Search for the cell housing the specified text and yield its (x, y) center coordinate. 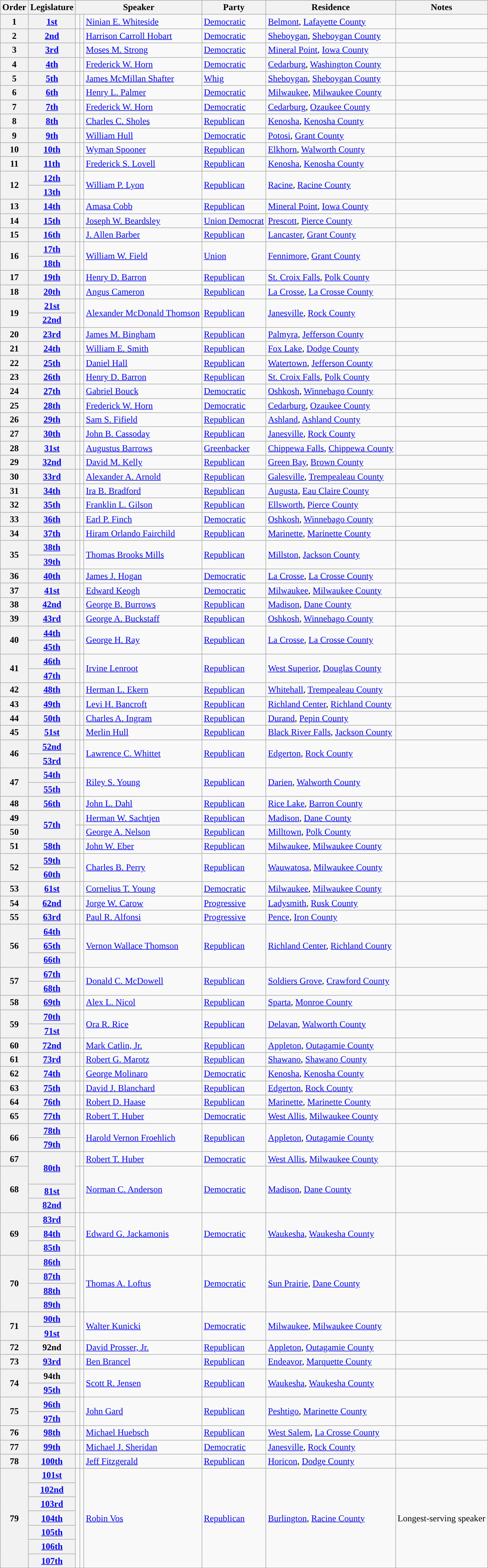
63rd (52, 917)
44th (52, 633)
4 (14, 64)
18th (52, 263)
Charles A. Ingram (143, 718)
75th (52, 1088)
Fox Lake, Dodge County (331, 348)
William P. Lyon (143, 185)
William W. Field (143, 256)
36th (52, 519)
26th (52, 377)
41st (52, 590)
Durand, Pepin County (331, 718)
79th (52, 1145)
76 (14, 1433)
45 (14, 732)
68 (14, 1189)
Lawrence C. Whittet (143, 754)
81st (52, 1191)
57 (14, 981)
76th (52, 1102)
65th (52, 946)
48 (14, 803)
26 (14, 420)
52nd (52, 747)
14th (52, 207)
98th (52, 1433)
90th (52, 1319)
60 (14, 1045)
77 (14, 1447)
Merlin Hull (143, 732)
105th (52, 1532)
Residence (331, 7)
Levi H. Bancroft (143, 704)
67 (14, 1159)
54th (52, 775)
61st (52, 889)
Racine, Racine County (331, 185)
Moses M. Strong (143, 50)
51 (14, 846)
Black River Falls, Jackson County (331, 732)
Legislature (52, 7)
21st (52, 306)
61 (14, 1059)
Speaker (139, 7)
13 (14, 207)
72nd (52, 1045)
Gabriel Bouck (143, 391)
1st (52, 22)
87th (52, 1276)
Fennimore, Grant County (331, 256)
Shawano, Shawano County (331, 1059)
Sun Prairie, Dane County (331, 1283)
57th (52, 825)
66th (52, 960)
101st (52, 1475)
3rd (52, 50)
4th (52, 64)
24th (52, 348)
Charles C. Sholes (143, 121)
25 (14, 405)
42nd (52, 604)
West Salem, La Crosse County (331, 1433)
David Prosser, Jr. (143, 1348)
38 (14, 604)
Mark Catlin, Jr. (143, 1045)
69 (14, 1234)
39th (52, 562)
Harold Vernon Froehlich (143, 1138)
28th (52, 405)
16 (14, 256)
49th (52, 704)
53 (14, 889)
Vernon Wallace Thomson (143, 946)
Pence, Iron County (331, 917)
64th (52, 932)
78 (14, 1461)
62nd (52, 903)
33 (14, 519)
3 (14, 50)
11th (52, 164)
27th (52, 391)
43rd (52, 619)
Norman C. Anderson (143, 1189)
James J. Hogan (143, 576)
Daniel Hall (143, 363)
46th (52, 661)
Alexander A. Arnold (143, 477)
Paul R. Alfonsi (143, 917)
62 (14, 1073)
Party (234, 7)
28 (14, 448)
64 (14, 1102)
1 (14, 22)
Thomas A. Loftus (143, 1283)
23 (14, 377)
7th (52, 107)
Whig (234, 78)
Wauwatosa, Milwaukee County (331, 867)
21 (14, 348)
7 (14, 107)
59th (52, 860)
10th (52, 149)
96th (52, 1404)
77th (52, 1116)
15 (14, 235)
54 (14, 903)
89th (52, 1305)
11 (14, 164)
80th (52, 1168)
55 (14, 917)
97th (52, 1419)
17th (52, 249)
Sam S. Fifield (143, 420)
Joseph W. Beardsley (143, 221)
William E. Smith (143, 348)
Cedarburg, Washington County (331, 64)
Milltown, Polk County (331, 832)
99th (52, 1447)
41 (14, 669)
36 (14, 576)
38th (52, 548)
68th (52, 988)
Michael Huebsch (143, 1433)
23rd (52, 334)
Whitehall, Trempealeau County (331, 690)
Ellsworth, Pierce County (331, 505)
37 (14, 590)
50th (52, 718)
Franklin L. Gilson (143, 505)
Soldiers Grove, Crawford County (331, 981)
8th (52, 121)
9 (14, 135)
70 (14, 1283)
2nd (52, 36)
Herman W. Sachtjen (143, 818)
13th (52, 192)
Rice Lake, Barron County (331, 803)
Edward Keogh (143, 590)
55th (52, 789)
Robin Vos (143, 1518)
45th (52, 647)
24 (14, 391)
Cornelius T. Young (143, 889)
72 (14, 1348)
12 (14, 185)
69th (52, 1003)
Ladysmith, Rusk County (331, 903)
Thomas Brooks Mills (143, 555)
Angus Cameron (143, 292)
92nd (52, 1348)
102nd (52, 1490)
Delavan, Walworth County (331, 1024)
Burlington, Racine County (331, 1518)
34th (52, 491)
15th (52, 221)
91st (52, 1333)
107th (52, 1561)
Alexander McDonald Thomson (143, 313)
John Gard (143, 1411)
J. Allen Barber (143, 235)
West Superior, Douglas County (331, 669)
49 (14, 818)
52 (14, 867)
33rd (52, 477)
95th (52, 1390)
53rd (52, 761)
James M. Bingham (143, 334)
58th (52, 846)
Chippewa Falls, Chippewa County (331, 448)
19 (14, 313)
Charles B. Perry (143, 867)
86th (52, 1262)
2 (14, 36)
Scott R. Jensen (143, 1383)
43 (14, 704)
20 (14, 334)
65 (14, 1116)
100th (52, 1461)
104th (52, 1518)
Endeavor, Marquette County (331, 1362)
Green Bay, Brown County (331, 462)
103rd (52, 1504)
56th (52, 803)
42 (14, 690)
35th (52, 505)
Augusta, Eau Claire County (331, 491)
Hiram Orlando Fairchild (143, 533)
83rd (52, 1220)
50 (14, 832)
Prescott, Pierce County (331, 221)
Henry L. Palmer (143, 93)
George H. Ray (143, 640)
James McMillan Shafter (143, 78)
63 (14, 1088)
93rd (52, 1362)
22nd (52, 320)
10 (14, 149)
75 (14, 1411)
18 (14, 292)
Earl P. Finch (143, 519)
Notes (441, 7)
Horicon, Dodge County (331, 1461)
85th (52, 1248)
Riley S. Young (143, 782)
Peshtigo, Marinette County (331, 1411)
44 (14, 718)
William Hull (143, 135)
5th (52, 78)
88th (52, 1290)
Ora R. Rice (143, 1024)
Longest-serving speaker (441, 1518)
106th (52, 1546)
Donald C. McDowell (143, 981)
12th (52, 178)
Ninian E. Whiteside (143, 22)
Ben Brancel (143, 1362)
David J. Blanchard (143, 1088)
George A. Nelson (143, 832)
Lancaster, Grant County (331, 235)
Darien, Walworth County (331, 782)
9th (52, 135)
16th (52, 235)
51st (52, 732)
40th (52, 576)
Union Democrat (234, 221)
47th (52, 676)
73 (14, 1362)
37th (52, 533)
Union (234, 256)
84th (52, 1234)
Augustus Barrows (143, 448)
60th (52, 875)
George B. Burrows (143, 604)
31st (52, 448)
29th (52, 420)
Order (14, 7)
19th (52, 278)
29 (14, 462)
20th (52, 292)
Millston, Jackson County (331, 555)
Belmont, Lafayette County (331, 22)
Potosi, Grant County (331, 135)
48th (52, 690)
40 (14, 640)
6 (14, 93)
Galesville, Trempealeau County (331, 477)
John L. Dahl (143, 803)
94th (52, 1376)
78th (52, 1131)
32 (14, 505)
George A. Buckstaff (143, 619)
74th (52, 1073)
71st (52, 1031)
Wyman Spooner (143, 149)
Michael J. Sheridan (143, 1447)
5 (14, 78)
Alex L. Nicol (143, 1003)
17 (14, 278)
34 (14, 533)
Ira B. Bradford (143, 491)
66 (14, 1138)
27 (14, 434)
Irvine Lenroot (143, 669)
31 (14, 491)
8 (14, 121)
74 (14, 1383)
Palmyra, Jefferson County (331, 334)
39 (14, 619)
John W. Eber (143, 846)
71 (14, 1326)
Edward G. Jackamonis (143, 1234)
Herman L. Ekern (143, 690)
Elkhorn, Walworth County (331, 149)
67th (52, 974)
25th (52, 363)
46 (14, 754)
22 (14, 363)
30th (52, 434)
Greenbacker (234, 448)
79 (14, 1518)
6th (52, 93)
David M. Kelly (143, 462)
Walter Kunicki (143, 1326)
70th (52, 1017)
59 (14, 1024)
George Molinaro (143, 1073)
30 (14, 477)
35 (14, 555)
Sparta, Monroe County (331, 1003)
32nd (52, 462)
Robert G. Marotz (143, 1059)
John B. Cassoday (143, 434)
Ashland, Ashland County (331, 420)
56 (14, 946)
14 (14, 221)
Robert D. Haase (143, 1102)
82nd (52, 1205)
Harrison Carroll Hobart (143, 36)
Frederick S. Lovell (143, 164)
Jeff Fitzgerald (143, 1461)
47 (14, 782)
Jorge W. Carow (143, 903)
73rd (52, 1059)
Amasa Cobb (143, 207)
Watertown, Jefferson County (331, 363)
58 (14, 1003)
